Return [X, Y] of the center of cell containing provided text 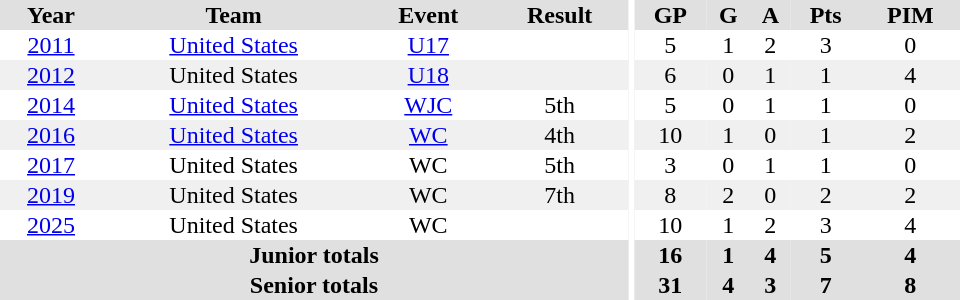
2025 [51, 225]
U17 [428, 45]
Result [560, 15]
WJC [428, 105]
Senior totals [314, 285]
7 [826, 285]
16 [670, 255]
Team [234, 15]
GP [670, 15]
Junior totals [314, 255]
7th [560, 195]
PIM [910, 15]
2012 [51, 75]
Event [428, 15]
31 [670, 285]
2016 [51, 135]
2011 [51, 45]
2019 [51, 195]
A [770, 15]
2017 [51, 165]
U18 [428, 75]
Year [51, 15]
6 [670, 75]
2014 [51, 105]
Pts [826, 15]
G [728, 15]
4th [560, 135]
